Determine the (X, Y) coordinate at the center of the cell enclosing the given text.  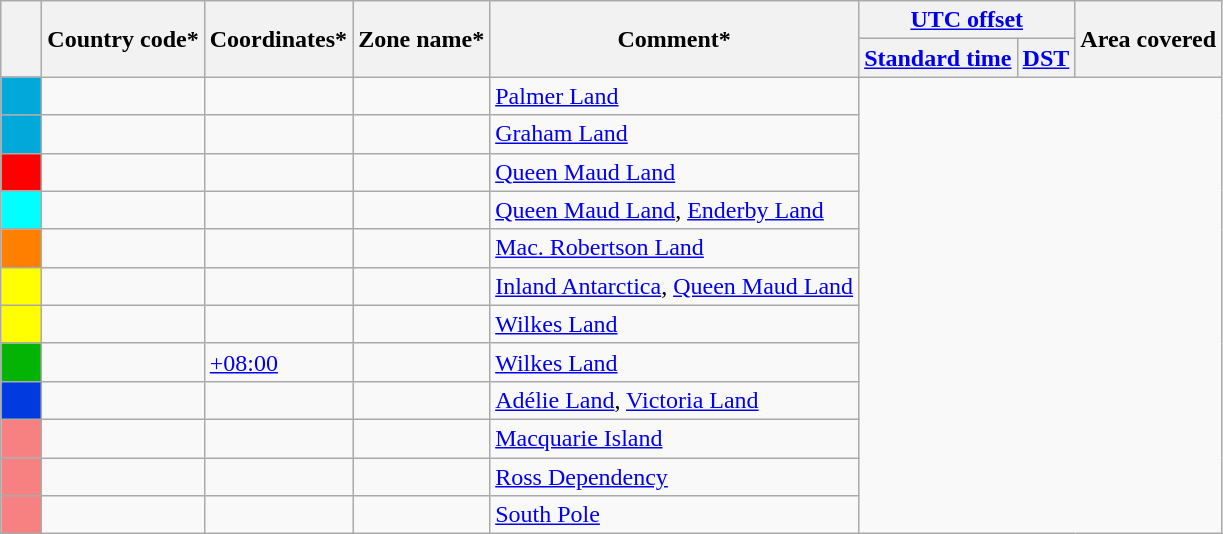
Inland Antarctica, Queen Maud Land (674, 286)
Comment* (674, 39)
Area covered (1148, 39)
Queen Maud Land (674, 172)
+08:00 (278, 362)
Adélie Land, Victoria Land (674, 400)
DST (1046, 58)
Graham Land (674, 134)
Queen Maud Land, Enderby Land (674, 210)
Macquarie Island (674, 438)
Ross Dependency (674, 477)
South Pole (674, 515)
Mac. Robertson Land (674, 248)
Country code* (123, 39)
Palmer Land (674, 96)
Coordinates* (278, 39)
Zone name* (422, 39)
UTC offset (967, 20)
Standard time (938, 58)
